For the text-containing cell, return its midpoint in (x, y) coordinate format. 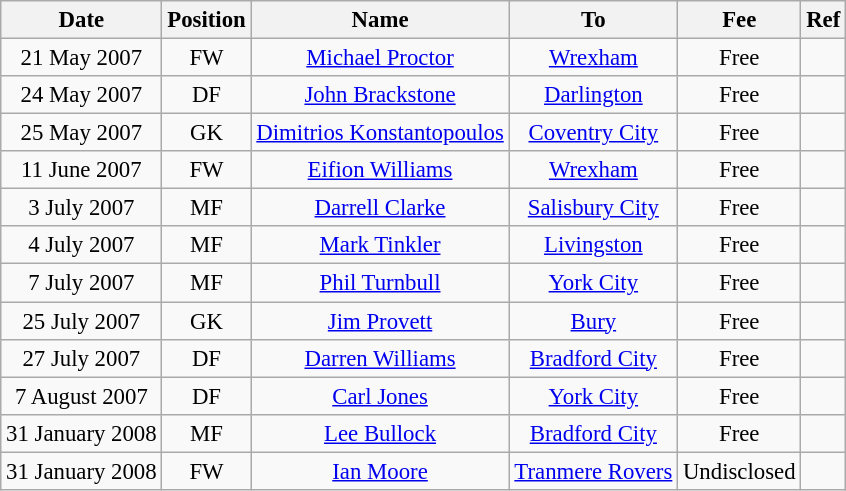
John Brackstone (380, 95)
Undisclosed (740, 471)
Coventry City (594, 133)
Darlington (594, 95)
27 July 2007 (82, 358)
3 July 2007 (82, 208)
Salisbury City (594, 208)
7 August 2007 (82, 396)
11 June 2007 (82, 170)
Bury (594, 321)
Dimitrios Konstantopoulos (380, 133)
Michael Proctor (380, 58)
To (594, 20)
Phil Turnbull (380, 283)
Position (206, 20)
Carl Jones (380, 396)
Date (82, 20)
Tranmere Rovers (594, 471)
7 July 2007 (82, 283)
Mark Tinkler (380, 245)
Lee Bullock (380, 433)
25 July 2007 (82, 321)
Fee (740, 20)
24 May 2007 (82, 95)
Name (380, 20)
Ian Moore (380, 471)
Eifion Williams (380, 170)
Livingston (594, 245)
Ref (824, 20)
Jim Provett (380, 321)
21 May 2007 (82, 58)
4 July 2007 (82, 245)
Darrell Clarke (380, 208)
Darren Williams (380, 358)
25 May 2007 (82, 133)
